Locate the cell with the specified text and output its (X, Y) center coordinate. 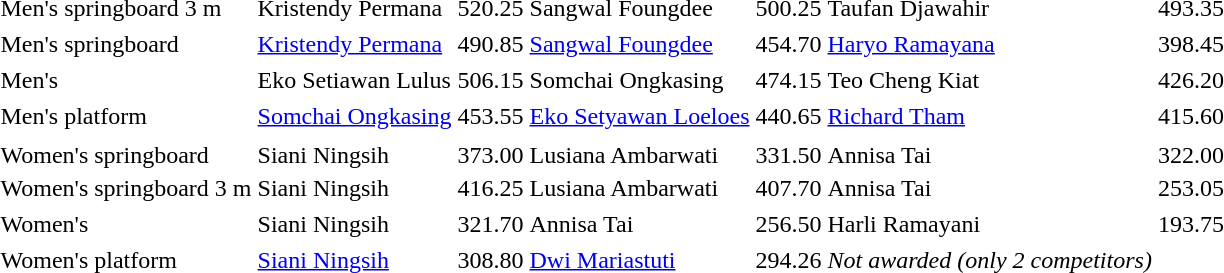
Eko Setyawan Loeloes (640, 116)
Sangwal Foungdee (640, 44)
416.25 (490, 188)
Kristendy Permana (354, 44)
454.70 (788, 44)
407.70 (788, 188)
474.15 (788, 80)
373.00 (490, 155)
Richard Tham (990, 116)
453.55 (490, 116)
440.65 (788, 116)
331.50 (788, 155)
Harli Ramayani (990, 224)
Eko Setiawan Lulus (354, 80)
Teo Cheng Kiat (990, 80)
256.50 (788, 224)
490.85 (490, 44)
Haryo Ramayana (990, 44)
506.15 (490, 80)
321.70 (490, 224)
